Scan for the cell matching the given text and deliver its (X, Y) coordinate at center. 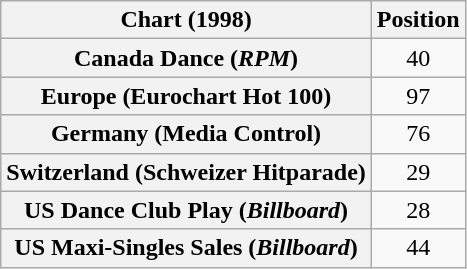
40 (418, 58)
28 (418, 210)
Europe (Eurochart Hot 100) (186, 96)
US Dance Club Play (Billboard) (186, 210)
44 (418, 248)
Switzerland (Schweizer Hitparade) (186, 172)
Canada Dance (RPM) (186, 58)
97 (418, 96)
Chart (1998) (186, 20)
76 (418, 134)
US Maxi-Singles Sales (Billboard) (186, 248)
Position (418, 20)
Germany (Media Control) (186, 134)
29 (418, 172)
